Return (X, Y) of the center of cell containing provided text 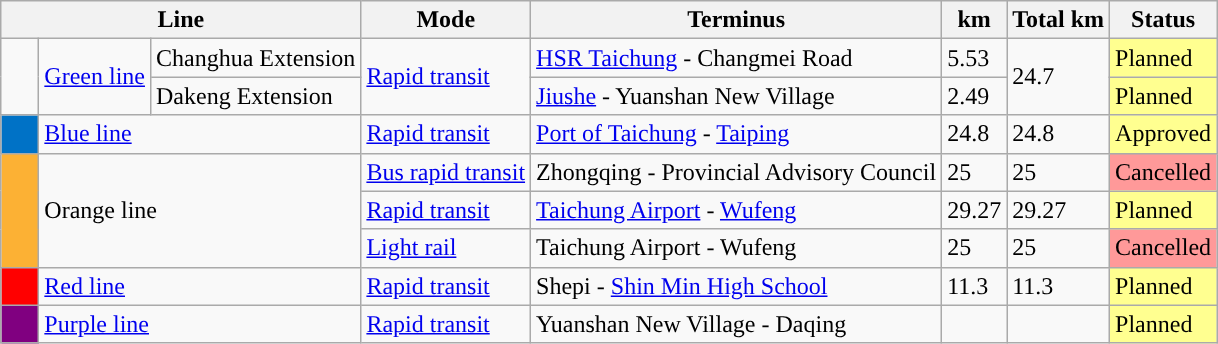
Red line (200, 286)
Terminus (736, 20)
Approved (1164, 134)
Light rail (446, 248)
5.53 (974, 58)
Dakeng Extension (255, 96)
2.49 (974, 96)
Jiushe - Yuanshan New Village (736, 96)
Status (1164, 20)
Blue line (200, 134)
Total km (1058, 20)
Purple line (200, 324)
24.7 (1058, 77)
Line (181, 20)
Changhua Extension (255, 58)
Green line (95, 77)
Mode (446, 20)
Port of Taichung - Taiping (736, 134)
Zhongqing - Provincial Advisory Council (736, 172)
km (974, 20)
Bus rapid transit (446, 172)
Shepi - Shin Min High School (736, 286)
HSR Taichung - Changmei Road (736, 58)
Orange line (200, 210)
Yuanshan New Village - Daqing (736, 324)
